Return the [x, y] coordinate for the center point of the cell that contains the specified text.  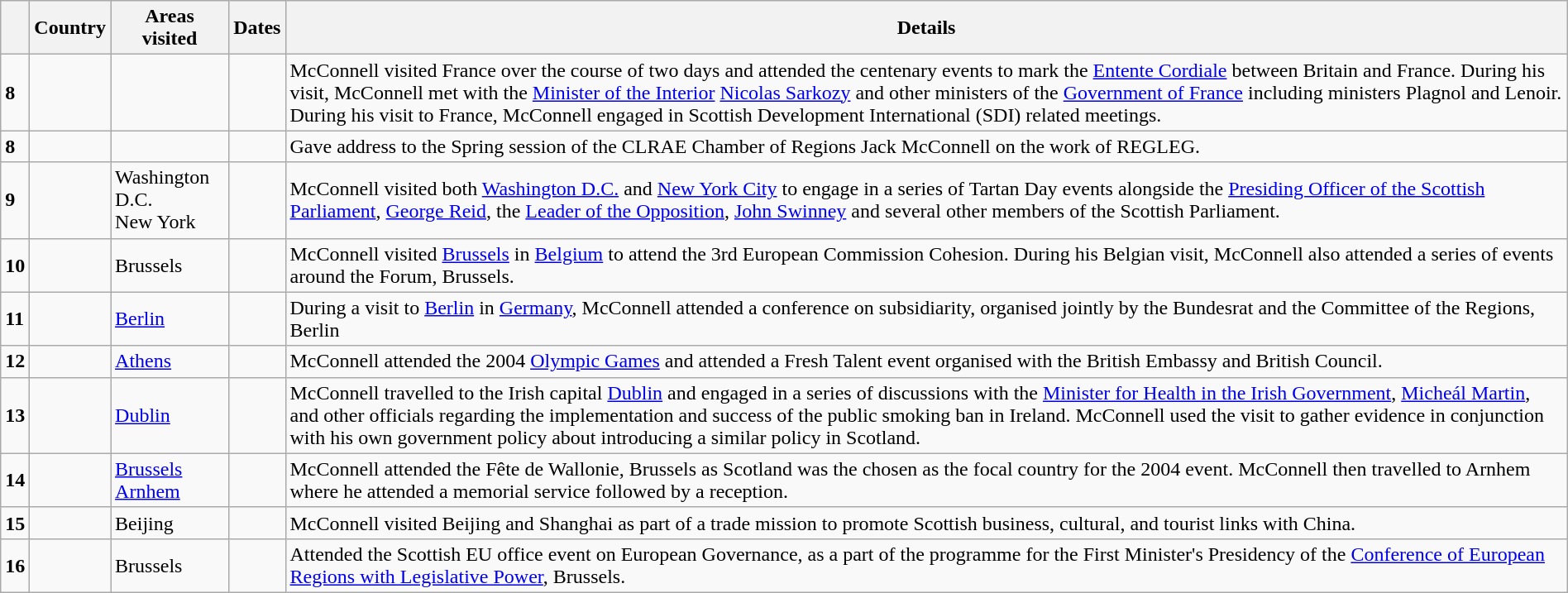
McConnell visited Beijing and Shanghai as part of a trade mission to promote Scottish business, cultural, and tourist links with China. [926, 523]
Athens [170, 361]
McConnell attended the 2004 Olympic Games and attended a Fresh Talent event organised with the British Embassy and British Council. [926, 361]
10 [15, 265]
14 [15, 480]
Beijing [170, 523]
Dates [257, 28]
Dublin [170, 415]
Gave address to the Spring session of the CLRAE Chamber of Regions Jack McConnell on the work of REGLEG. [926, 146]
Brussels Arnhem [170, 480]
Washington D.C. New York [170, 200]
Areas visited [170, 28]
13 [15, 415]
Country [70, 28]
Details [926, 28]
11 [15, 319]
12 [15, 361]
15 [15, 523]
Berlin [170, 319]
9 [15, 200]
16 [15, 566]
